Provide the [x, y] coordinate of the cell's center where the given text is located.  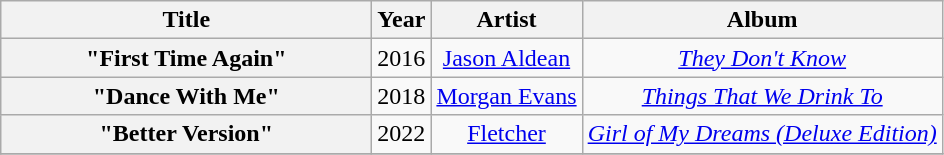
"First Time Again" [186, 58]
Fletcher [506, 134]
Morgan Evans [506, 96]
Artist [506, 20]
Album [762, 20]
2016 [402, 58]
"Better Version" [186, 134]
Girl of My Dreams (Deluxe Edition) [762, 134]
Title [186, 20]
2018 [402, 96]
Jason Aldean [506, 58]
Year [402, 20]
They Don't Know [762, 58]
Things That We Drink To [762, 96]
2022 [402, 134]
"Dance With Me" [186, 96]
